Provide the [x, y] coordinate of the cell's center where the given text is located.  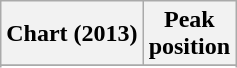
Chart (2013) [72, 34]
Peakposition [189, 34]
